Pinpoint the cell where the given text exists, returning its (X, Y) midpoint coordinate. 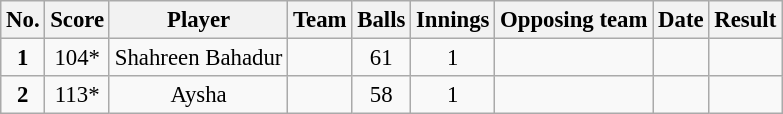
Innings (453, 20)
Score (78, 20)
104* (78, 58)
Date (681, 20)
Aysha (198, 95)
Balls (382, 20)
113* (78, 95)
Shahreen Bahadur (198, 58)
Team (320, 20)
No. (23, 20)
61 (382, 58)
Result (746, 20)
2 (23, 95)
58 (382, 95)
Player (198, 20)
Opposing team (574, 20)
